Find where the given text appears and provide that cell's center as [X, Y] coordinate. 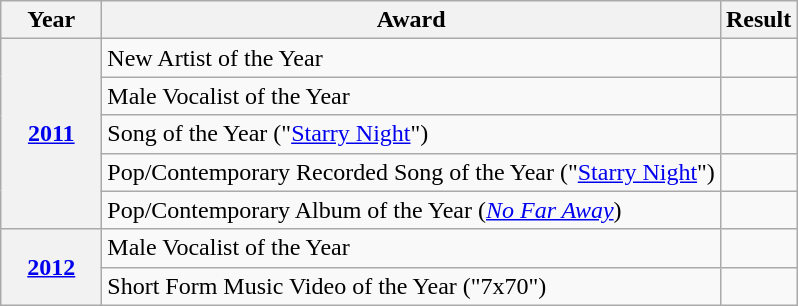
New Artist of the Year [412, 58]
Award [412, 20]
Result [758, 20]
2011 [52, 134]
Pop/Contemporary Album of the Year (No Far Away) [412, 210]
Pop/Contemporary Recorded Song of the Year ("Starry Night") [412, 172]
Song of the Year ("Starry Night") [412, 134]
Year [52, 20]
Short Form Music Video of the Year ("7x70") [412, 286]
2012 [52, 267]
